Return the [x, y] coordinate for the center point of the cell that contains the specified text.  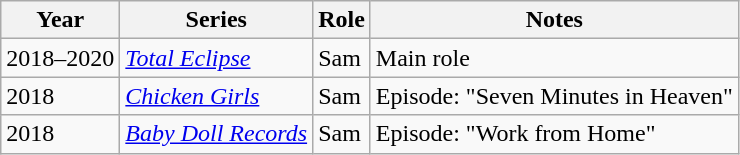
Baby Doll Records [216, 134]
Chicken Girls [216, 96]
Episode: "Seven Minutes in Heaven" [554, 96]
Episode: "Work from Home" [554, 134]
Total Eclipse [216, 58]
2018–2020 [60, 58]
Main role [554, 58]
Notes [554, 20]
Series [216, 20]
Role [342, 20]
Year [60, 20]
